Find where the given text appears and provide that cell's center as (x, y) coordinate. 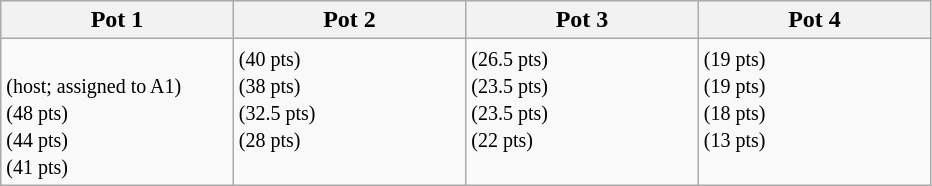
Pot 3 (582, 20)
Pot 2 (349, 20)
(19 pts) (19 pts) (18 pts) (13 pts) (814, 112)
(40 pts) (38 pts) (32.5 pts) (28 pts) (349, 112)
Pot 4 (814, 20)
(host; assigned to A1) (48 pts) (44 pts) (41 pts) (117, 112)
(26.5 pts) (23.5 pts) (23.5 pts) (22 pts) (582, 112)
Pot 1 (117, 20)
